Detect which cell encompasses the target text, then output its (X, Y) center coordinate. 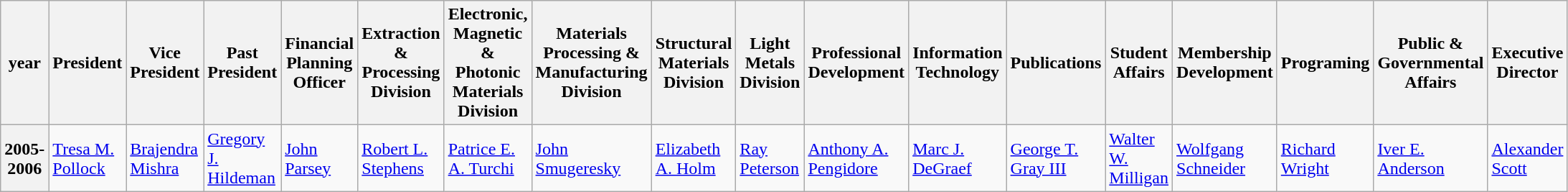
Gregory J. Hildeman (242, 158)
Publications (1056, 63)
Vice President (165, 63)
Materials Processing & Manufacturing Division (591, 63)
Richard Wright (1326, 158)
Iver E. Anderson (1430, 158)
Wolfgang Schneider (1225, 158)
2005-2006 (24, 158)
Elizabeth A. Holm (694, 158)
Tresa M. Pollock (88, 158)
Executive Director (1528, 63)
Student Affairs (1139, 63)
Structural Materials Division (694, 63)
John Parsey (320, 158)
President (88, 63)
Past President (242, 63)
George T. Gray III (1056, 158)
Anthony A. Pengidore (856, 158)
Extraction & Processing Division (401, 63)
Public & Governmental Affairs (1430, 63)
Alexander Scott (1528, 158)
Programing (1326, 63)
year (24, 63)
Marc J. DeGraef (958, 158)
Professional Development (856, 63)
John Smugeresky (591, 158)
Electronic, Magnetic & Photonic Materials Division (488, 63)
Financial Planning Officer (320, 63)
Information Technology (958, 63)
Brajendra Mishra (165, 158)
Ray Peterson (770, 158)
Light Metals Division (770, 63)
Walter W. Milligan (1139, 158)
Robert L. Stephens (401, 158)
Membership Development (1225, 63)
Patrice E. A. Turchi (488, 158)
